Scan for the cell matching the given text and deliver its (x, y) coordinate at center. 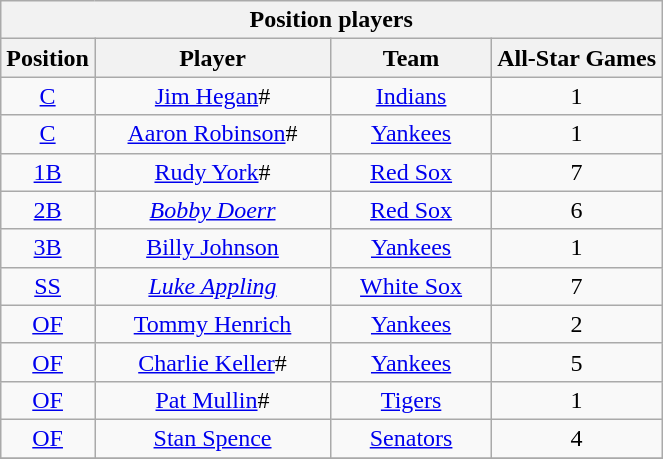
Stan Spence (212, 438)
4 (577, 438)
Team (412, 58)
Position players (332, 20)
Rudy York# (212, 172)
6 (577, 210)
2B (48, 210)
5 (577, 362)
Player (212, 58)
Tommy Henrich (212, 324)
Billy Johnson (212, 248)
Pat Mullin# (212, 400)
Bobby Doerr (212, 210)
All-Star Games (577, 58)
Position (48, 58)
Aaron Robinson# (212, 134)
Senators (412, 438)
Tigers (412, 400)
Charlie Keller# (212, 362)
SS (48, 286)
Indians (412, 96)
2 (577, 324)
3B (48, 248)
1B (48, 172)
Luke Appling (212, 286)
White Sox (412, 286)
Jim Hegan# (212, 96)
